Determine the (X, Y) coordinate at the center of the cell enclosing the given text.  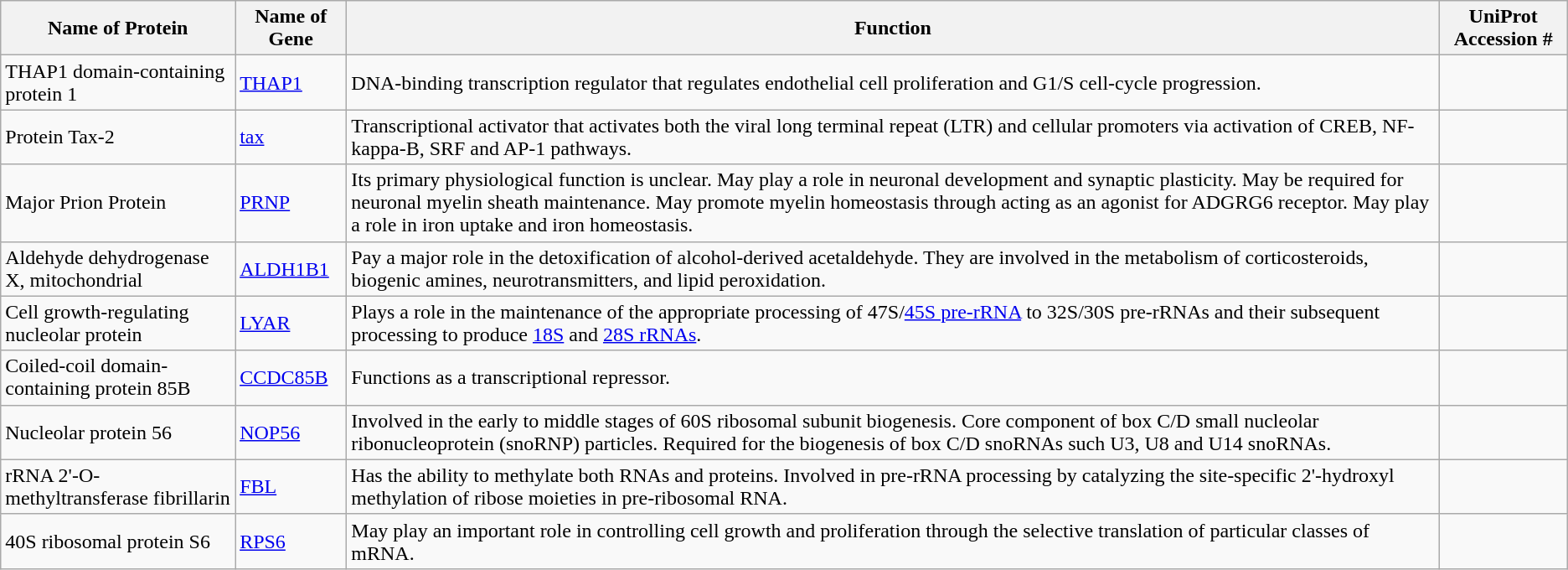
rRNA 2'-O-methyltransferase fibrillarin (118, 486)
THAP1 domain-containing protein 1 (118, 82)
Nucleolar protein 56 (118, 433)
Name of Protein (118, 28)
UniProt Accession # (1503, 28)
FBL (291, 486)
Major Prion Protein (118, 203)
THAP1 (291, 82)
Functions as a transcriptional repressor. (893, 377)
Coiled-coil domain-containing protein 85B (118, 377)
NOP56 (291, 433)
Name of Gene (291, 28)
May play an important role in controlling cell growth and proliferation through the selective translation of particular classes of mRNA. (893, 541)
DNA-binding transcription regulator that regulates endothelial cell proliferation and G1/S cell-cycle progression. (893, 82)
RPS6 (291, 541)
40S ribosomal protein S6 (118, 541)
CCDC85B (291, 377)
Function (893, 28)
tax (291, 137)
Protein Tax-2 (118, 137)
Cell growth-regulating nucleolar protein (118, 324)
PRNP (291, 203)
Aldehyde dehydrogenase X, mitochondrial (118, 268)
ALDH1B1 (291, 268)
LYAR (291, 324)
